Return (x, y) of the center of cell containing provided text 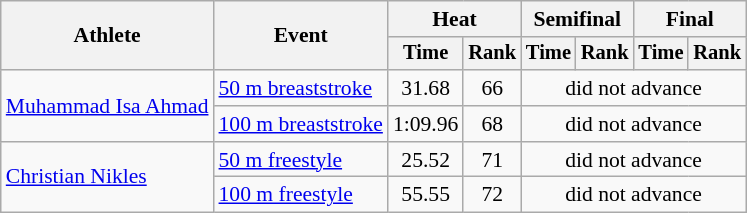
Christian Nikles (108, 178)
50 m freestyle (301, 160)
100 m breaststroke (301, 124)
Muhammad Isa Ahmad (108, 106)
Event (301, 36)
Athlete (108, 36)
68 (492, 124)
50 m breaststroke (301, 88)
31.68 (426, 88)
Final (689, 19)
72 (492, 195)
100 m freestyle (301, 195)
Heat (454, 19)
71 (492, 160)
Semifinal (577, 19)
1:09.96 (426, 124)
55.55 (426, 195)
25.52 (426, 160)
66 (492, 88)
